Provide the [X, Y] coordinate of the cell's center where the given text is located.  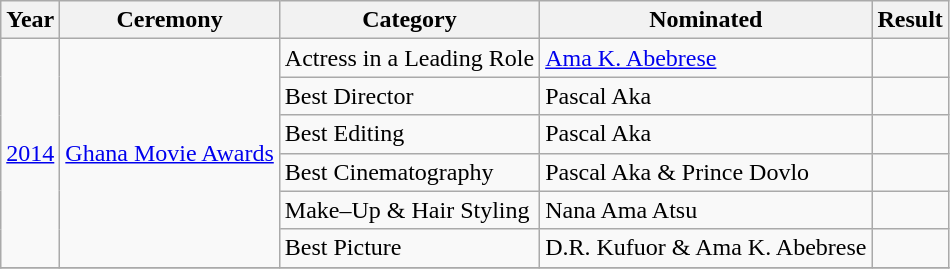
Best Picture [409, 248]
Actress in a Leading Role [409, 58]
Nana Ama Atsu [706, 210]
Ceremony [170, 20]
D.R. Kufuor & Ama K. Abebrese [706, 248]
Ghana Movie Awards [170, 153]
Nominated [706, 20]
Best Director [409, 96]
Category [409, 20]
Result [910, 20]
Ama K. Abebrese [706, 58]
Best Editing [409, 134]
Make–Up & Hair Styling [409, 210]
2014 [30, 153]
Best Cinematography [409, 172]
Pascal Aka & Prince Dovlo [706, 172]
Year [30, 20]
